Determine the [x, y] coordinate at the center of the cell enclosing the given text.  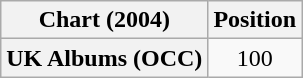
Position [255, 20]
Chart (2004) [104, 20]
100 [255, 58]
UK Albums (OCC) [104, 58]
